From the cell containing the given text, extract its center point as [x, y] coordinate. 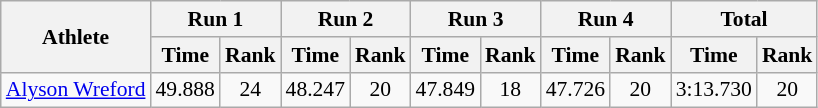
Run 1 [215, 19]
Run 4 [606, 19]
47.849 [446, 90]
49.888 [184, 90]
Run 3 [476, 19]
Run 2 [346, 19]
47.726 [576, 90]
18 [510, 90]
48.247 [316, 90]
3:13.730 [714, 90]
Alyson Wreford [76, 90]
Athlete [76, 36]
Total [744, 19]
24 [250, 90]
